Search for the cell housing the specified text and yield its [X, Y] center coordinate. 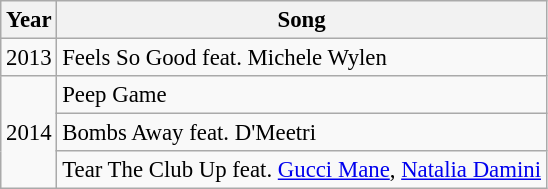
Bombs Away feat. D'Meetri [302, 133]
Year [29, 20]
Song [302, 20]
Peep Game [302, 95]
2013 [29, 58]
Tear The Club Up feat. Gucci Mane, Natalia Damini [302, 170]
Feels So Good feat. Michele Wylen [302, 58]
2014 [29, 132]
